Pinpoint the cell where the given text exists, returning its [x, y] midpoint coordinate. 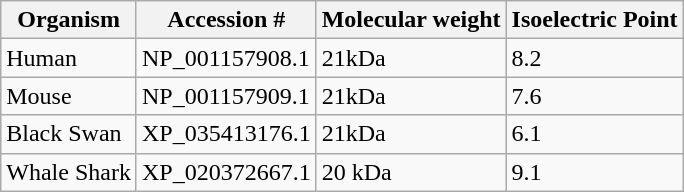
XP_020372667.1 [226, 172]
Whale Shark [69, 172]
8.2 [594, 58]
Organism [69, 20]
Mouse [69, 96]
9.1 [594, 172]
XP_035413176.1 [226, 134]
Human [69, 58]
20 kDa [411, 172]
Accession # [226, 20]
NP_001157908.1 [226, 58]
Molecular weight [411, 20]
6.1 [594, 134]
NP_001157909.1 [226, 96]
Black Swan [69, 134]
Isoelectric Point [594, 20]
7.6 [594, 96]
